Return the [X, Y] coordinate for the center point of the cell that contains the specified text.  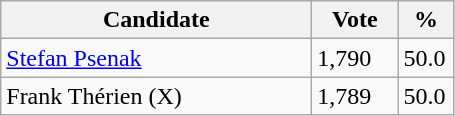
1,789 [355, 96]
Frank Thérien (X) [156, 96]
% [426, 20]
1,790 [355, 58]
Stefan Psenak [156, 58]
Candidate [156, 20]
Vote [355, 20]
